Provide the [x, y] coordinate of the cell's center where the given text is located.  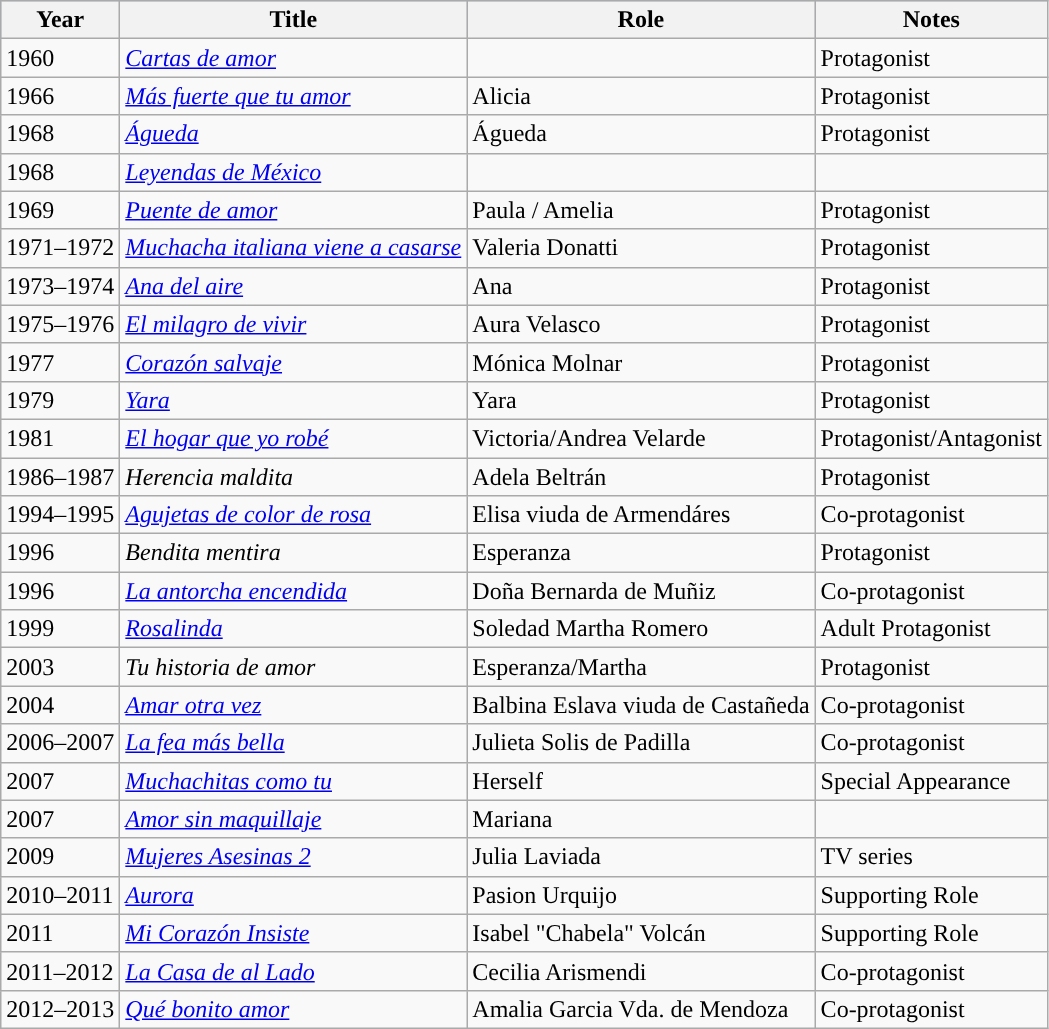
Esperanza [641, 553]
Alicia [641, 96]
Esperanza/Martha [641, 667]
1979 [60, 400]
Elisa viuda de Armendáres [641, 515]
Amor sin maquillaje [294, 819]
Aura Velasco [641, 324]
Rosalinda [294, 629]
Leyendas de México [294, 172]
1966 [60, 96]
Corazón salvaje [294, 362]
Paula / Amelia [641, 210]
Muchacha italiana viene a casarse [294, 248]
Title [294, 20]
Bendita mentira [294, 553]
Qué bonito amor [294, 1009]
Notes [931, 20]
1986–1987 [60, 477]
Mariana [641, 819]
2003 [60, 667]
2006–2007 [60, 743]
Tu historia de amor [294, 667]
Más fuerte que tu amor [294, 96]
Mónica Molnar [641, 362]
Ana [641, 286]
Puente de amor [294, 210]
Protagonist/Antagonist [931, 438]
Aurora [294, 895]
1994–1995 [60, 515]
Mi Corazón Insiste [294, 933]
Amar otra vez [294, 705]
2004 [60, 705]
Julieta Solis de Padilla [641, 743]
2011–2012 [60, 971]
TV series [931, 857]
Mujeres Asesinas 2 [294, 857]
2012–2013 [60, 1009]
1960 [60, 58]
Doña Bernarda de Muñiz [641, 591]
La Casa de al Lado [294, 971]
Cartas de amor [294, 58]
Soledad Martha Romero [641, 629]
1977 [60, 362]
Balbina Eslava viuda de Castañeda [641, 705]
Role [641, 20]
Ana del aire [294, 286]
Cecilia Arismendi [641, 971]
Valeria Donatti [641, 248]
Isabel "Chabela" Volcán [641, 933]
Year [60, 20]
Special Appearance [931, 781]
El hogar que yo robé [294, 438]
Herself [641, 781]
Victoria/Andrea Velarde [641, 438]
1969 [60, 210]
2009 [60, 857]
2010–2011 [60, 895]
2011 [60, 933]
Amalia Garcia Vda. de Mendoza [641, 1009]
Muchachitas como tu [294, 781]
1981 [60, 438]
Herencia maldita [294, 477]
El milagro de vivir [294, 324]
1971–1972 [60, 248]
Adela Beltrán [641, 477]
Julia Laviada [641, 857]
La antorcha encendida [294, 591]
Adult Protagonist [931, 629]
1973–1974 [60, 286]
Pasion Urquijo [641, 895]
1975–1976 [60, 324]
Agujetas de color de rosa [294, 515]
La fea más bella [294, 743]
1999 [60, 629]
